Scan for the cell matching the given text and deliver its (x, y) coordinate at center. 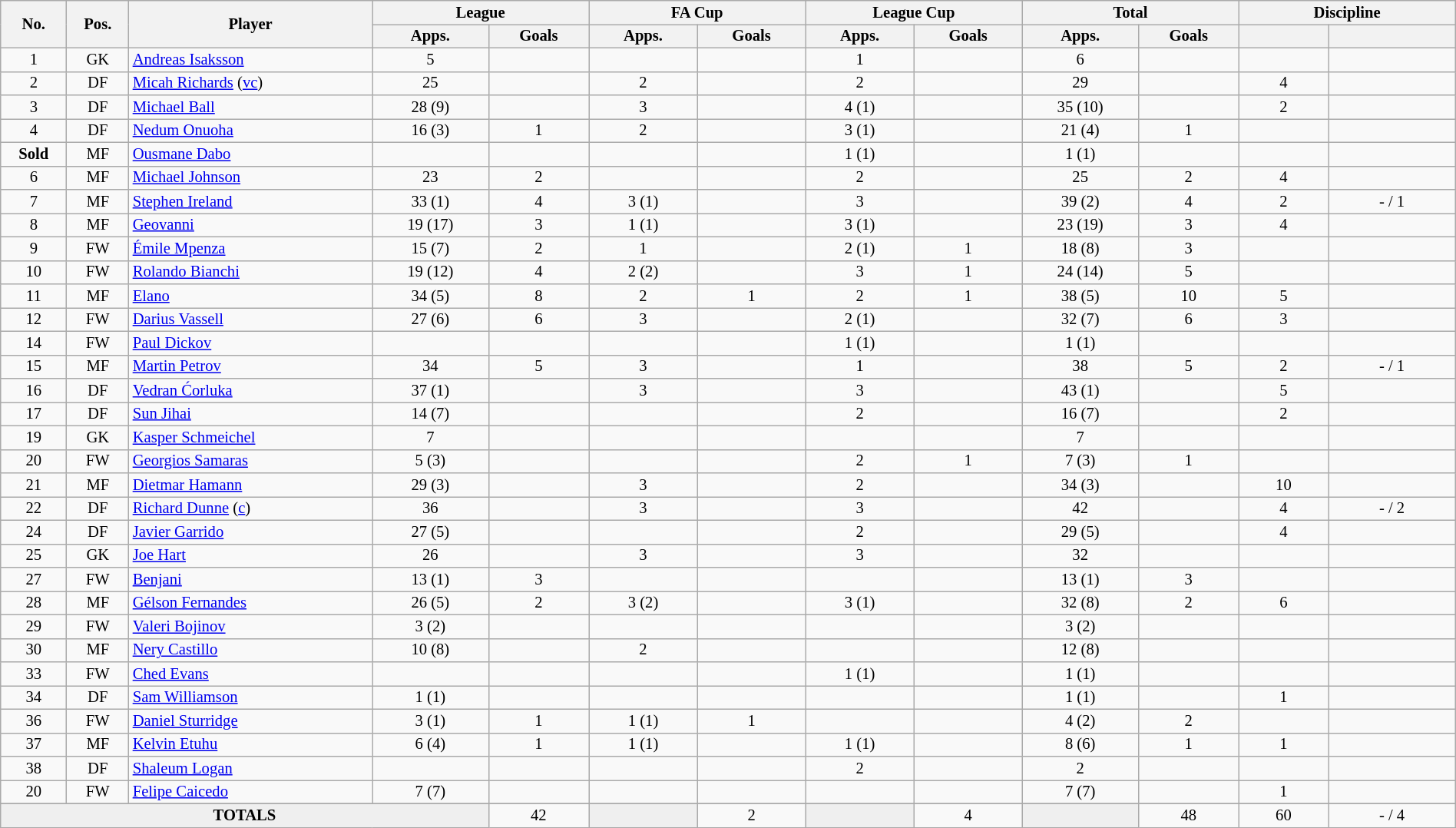
9 (34, 249)
27 (34, 579)
18 (8) (1080, 249)
10 (8) (431, 650)
29 (5) (1080, 532)
32 (1080, 556)
Richard Dunne (c) (250, 508)
24 (14) (1080, 272)
32 (7) (1080, 320)
23 (19) (1080, 224)
TOTALS (244, 816)
16 (34, 390)
Valeri Bojinov (250, 627)
Total (1130, 12)
Nedum Onuoha (250, 131)
32 (8) (1080, 602)
27 (5) (431, 532)
Rolando Bianchi (250, 272)
28 (9) (431, 108)
23 (431, 178)
Sold (34, 154)
5 (3) (431, 461)
Elano (250, 296)
Shaleum Logan (250, 768)
34 (5) (431, 296)
39 (2) (1080, 201)
22 (34, 508)
19 (12) (431, 272)
Kasper Schmeichel (250, 438)
FA Cup (697, 12)
21 (34, 485)
League (481, 12)
33 (1) (431, 201)
17 (34, 413)
Pos. (98, 24)
Stephen Ireland (250, 201)
Discipline (1347, 12)
26 (5) (431, 602)
21 (4) (1080, 131)
15 (34, 367)
4 (2) (1080, 720)
37 (34, 745)
14 (7) (431, 413)
Ched Evans (250, 674)
2 (2) (644, 272)
Darius Vassell (250, 320)
28 (34, 602)
15 (7) (431, 249)
Georgios Samaras (250, 461)
60 (1284, 816)
Paul Dickov (250, 343)
14 (34, 343)
Michael Ball (250, 108)
30 (34, 650)
16 (7) (1080, 413)
33 (34, 674)
26 (431, 556)
Ousmane Dabo (250, 154)
43 (1) (1080, 390)
Sam Williamson (250, 697)
48 (1189, 816)
19 (17) (431, 224)
8 (6) (1080, 745)
12 (34, 320)
24 (34, 532)
No. (34, 24)
11 (34, 296)
Geovanni (250, 224)
16 (3) (431, 131)
Player (250, 24)
4 (1) (860, 108)
Sun Jihai (250, 413)
Kelvin Etuhu (250, 745)
Felipe Caicedo (250, 791)
Daniel Sturridge (250, 720)
League Cup (914, 12)
Vedran Ćorluka (250, 390)
19 (34, 438)
Martin Petrov (250, 367)
- / 4 (1391, 816)
Dietmar Hamann (250, 485)
35 (10) (1080, 108)
34 (3) (1080, 485)
- / 2 (1391, 508)
Benjani (250, 579)
Javier Garrido (250, 532)
37 (1) (431, 390)
Michael Johnson (250, 178)
38 (5) (1080, 296)
Nery Castillo (250, 650)
Andreas Isaksson (250, 60)
7 (3) (1080, 461)
Gélson Fernandes (250, 602)
12 (8) (1080, 650)
Joe Hart (250, 556)
Émile Mpenza (250, 249)
27 (6) (431, 320)
Micah Richards (vc) (250, 83)
29 (3) (431, 485)
6 (4) (431, 745)
